Output the (x, y) coordinate of the center of the cell containing the given text.  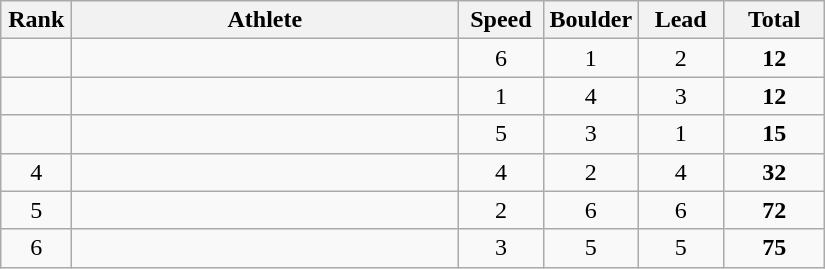
Lead (681, 20)
72 (774, 210)
Total (774, 20)
Speed (501, 20)
15 (774, 134)
75 (774, 248)
Athlete (265, 20)
Boulder (591, 20)
32 (774, 172)
Rank (36, 20)
